Pinpoint the cell where the given text exists, returning its (x, y) midpoint coordinate. 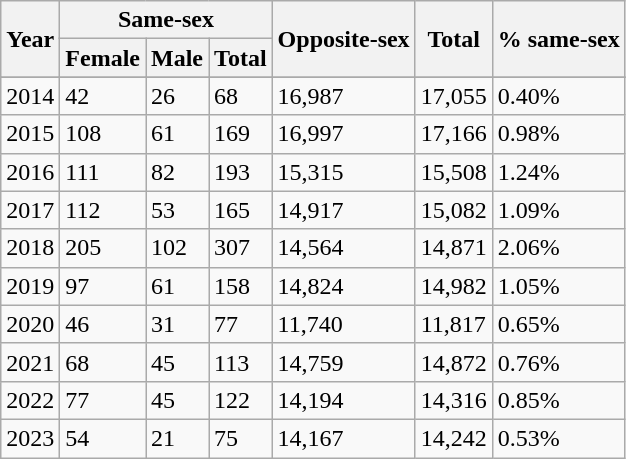
Male (178, 58)
15,082 (454, 210)
15,508 (454, 172)
0.53% (558, 438)
14,316 (454, 400)
16,987 (344, 96)
307 (241, 248)
54 (103, 438)
158 (241, 286)
15,315 (344, 172)
0.76% (558, 362)
0.65% (558, 324)
14,917 (344, 210)
169 (241, 134)
1.09% (558, 210)
2021 (30, 362)
2019 (30, 286)
53 (178, 210)
122 (241, 400)
113 (241, 362)
75 (241, 438)
46 (103, 324)
26 (178, 96)
16,997 (344, 134)
14,242 (454, 438)
2018 (30, 248)
% same-sex (558, 39)
1.05% (558, 286)
Year (30, 39)
Same-sex (166, 20)
0.85% (558, 400)
2017 (30, 210)
14,982 (454, 286)
1.24% (558, 172)
31 (178, 324)
Opposite-sex (344, 39)
2014 (30, 96)
14,824 (344, 286)
2020 (30, 324)
2015 (30, 134)
108 (103, 134)
205 (103, 248)
42 (103, 96)
14,759 (344, 362)
11,740 (344, 324)
112 (103, 210)
2023 (30, 438)
0.40% (558, 96)
111 (103, 172)
14,871 (454, 248)
17,055 (454, 96)
21 (178, 438)
14,194 (344, 400)
11,817 (454, 324)
165 (241, 210)
82 (178, 172)
97 (103, 286)
0.98% (558, 134)
14,167 (344, 438)
2022 (30, 400)
193 (241, 172)
17,166 (454, 134)
14,872 (454, 362)
Female (103, 58)
2.06% (558, 248)
2016 (30, 172)
102 (178, 248)
14,564 (344, 248)
